Extract the (x, y) coordinate from the center of the cell holding the provided text.  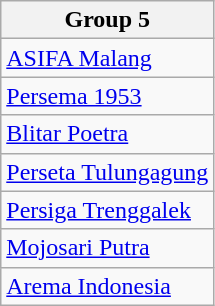
Perseta Tulungagung (108, 172)
ASIFA Malang (108, 58)
Arema Indonesia (108, 286)
Blitar Poetra (108, 134)
Group 5 (108, 20)
Persema 1953 (108, 96)
Mojosari Putra (108, 248)
Persiga Trenggalek (108, 210)
